Identify which cell holds the provided text, then report its [X, Y] central coordinate. 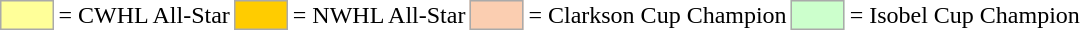
= NWHL All-Star [379, 15]
= CWHL All-Star [144, 15]
= Clarkson Cup Champion [658, 15]
